Output the (X, Y) coordinate of the center of the cell containing the given text.  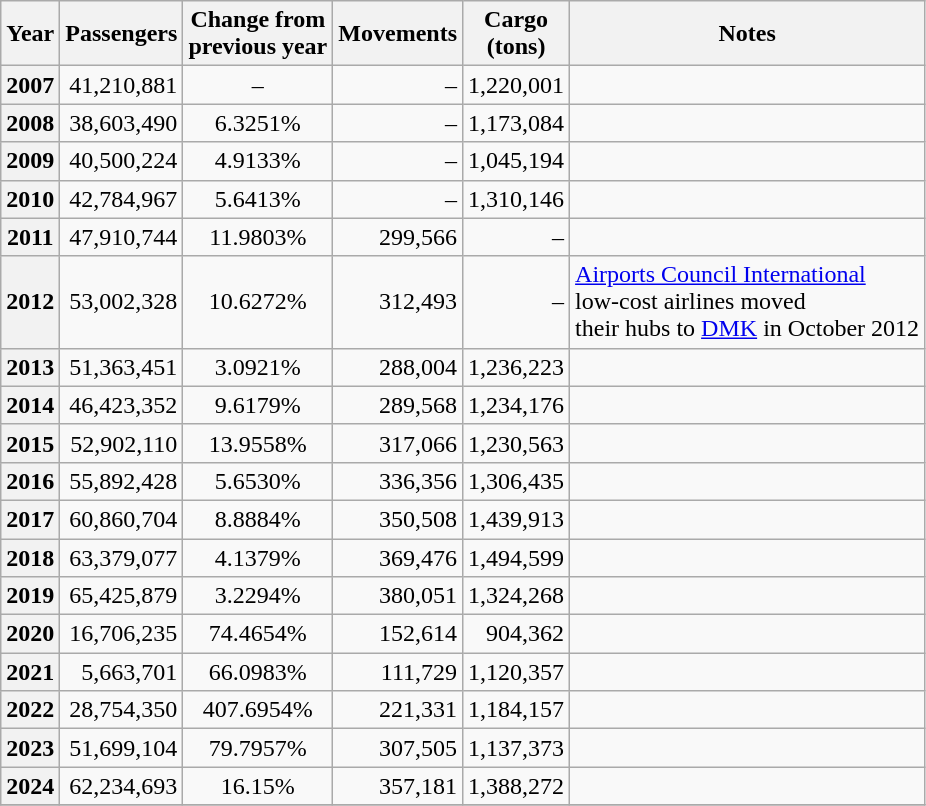
4.9133% (258, 161)
2020 (30, 634)
Notes (748, 34)
307,505 (398, 748)
66.0983% (258, 672)
52,902,110 (122, 443)
152,614 (398, 634)
41,210,881 (122, 85)
65,425,879 (122, 596)
299,566 (398, 237)
1,306,435 (516, 481)
2011 (30, 237)
2016 (30, 481)
Cargo(tons) (516, 34)
4.1379% (258, 557)
5,663,701 (122, 672)
10.6272% (258, 302)
904,362 (516, 634)
16.15% (258, 786)
5.6530% (258, 481)
288,004 (398, 367)
3.2294% (258, 596)
2021 (30, 672)
1,184,157 (516, 710)
1,494,599 (516, 557)
111,729 (398, 672)
1,137,373 (516, 748)
369,476 (398, 557)
2017 (30, 519)
6.3251% (258, 123)
Movements (398, 34)
1,388,272 (516, 786)
2013 (30, 367)
9.6179% (258, 405)
5.6413% (258, 199)
79.7957% (258, 748)
312,493 (398, 302)
55,892,428 (122, 481)
1,310,146 (516, 199)
1,120,357 (516, 672)
1,045,194 (516, 161)
2012 (30, 302)
1,439,913 (516, 519)
8.8884% (258, 519)
2022 (30, 710)
1,236,223 (516, 367)
Year (30, 34)
Passengers (122, 34)
1,220,001 (516, 85)
2018 (30, 557)
11.9803% (258, 237)
2015 (30, 443)
40,500,224 (122, 161)
42,784,967 (122, 199)
Airports Council Internationallow-cost airlines movedtheir hubs to DMK in October 2012 (748, 302)
350,508 (398, 519)
53,002,328 (122, 302)
51,363,451 (122, 367)
357,181 (398, 786)
74.4654% (258, 634)
63,379,077 (122, 557)
1,173,084 (516, 123)
380,051 (398, 596)
221,331 (398, 710)
16,706,235 (122, 634)
2024 (30, 786)
Change fromprevious year (258, 34)
2014 (30, 405)
51,699,104 (122, 748)
2008 (30, 123)
60,860,704 (122, 519)
38,603,490 (122, 123)
1,234,176 (516, 405)
2023 (30, 748)
336,356 (398, 481)
289,568 (398, 405)
407.6954% (258, 710)
2007 (30, 85)
2019 (30, 596)
2010 (30, 199)
317,066 (398, 443)
46,423,352 (122, 405)
2009 (30, 161)
47,910,744 (122, 237)
13.9558% (258, 443)
1,324,268 (516, 596)
28,754,350 (122, 710)
62,234,693 (122, 786)
3.0921% (258, 367)
1,230,563 (516, 443)
